Search for the cell housing the specified text and yield its [X, Y] center coordinate. 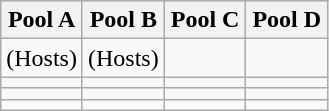
Pool A [42, 20]
Pool C [205, 20]
Pool D [287, 20]
Pool B [123, 20]
